Detect which cell encompasses the target text, then output its (x, y) center coordinate. 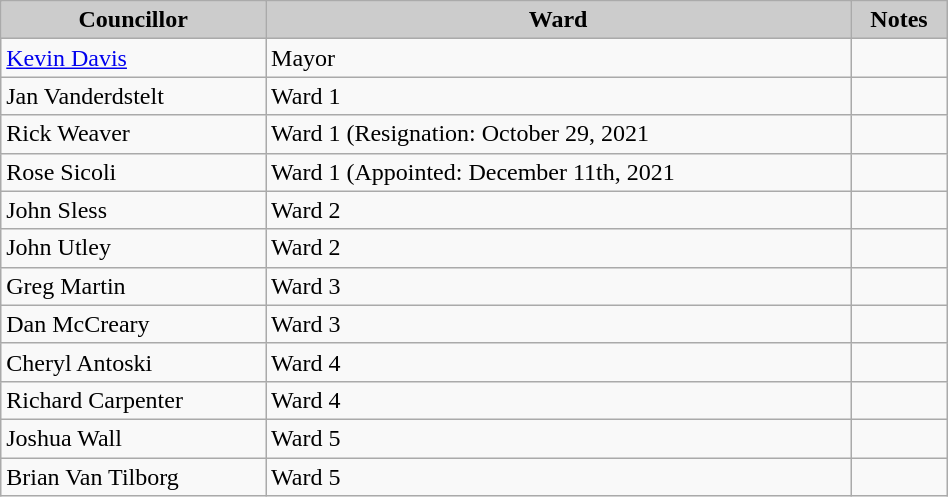
Joshua Wall (134, 438)
Mayor (558, 58)
Brian Van Tilborg (134, 477)
Kevin Davis (134, 58)
Ward (558, 20)
John Sless (134, 210)
Cheryl Antoski (134, 362)
Notes (900, 20)
Rose Sicoli (134, 172)
Ward 1 (Appointed: December 11th, 2021 (558, 172)
John Utley (134, 248)
Jan Vanderdstelt (134, 96)
Ward 1 (Resignation: October 29, 2021 (558, 134)
Richard Carpenter (134, 400)
Councillor (134, 20)
Ward 1 (558, 96)
Dan McCreary (134, 324)
Greg Martin (134, 286)
Rick Weaver (134, 134)
